Find where the given text appears and provide that cell's center as (x, y) coordinate. 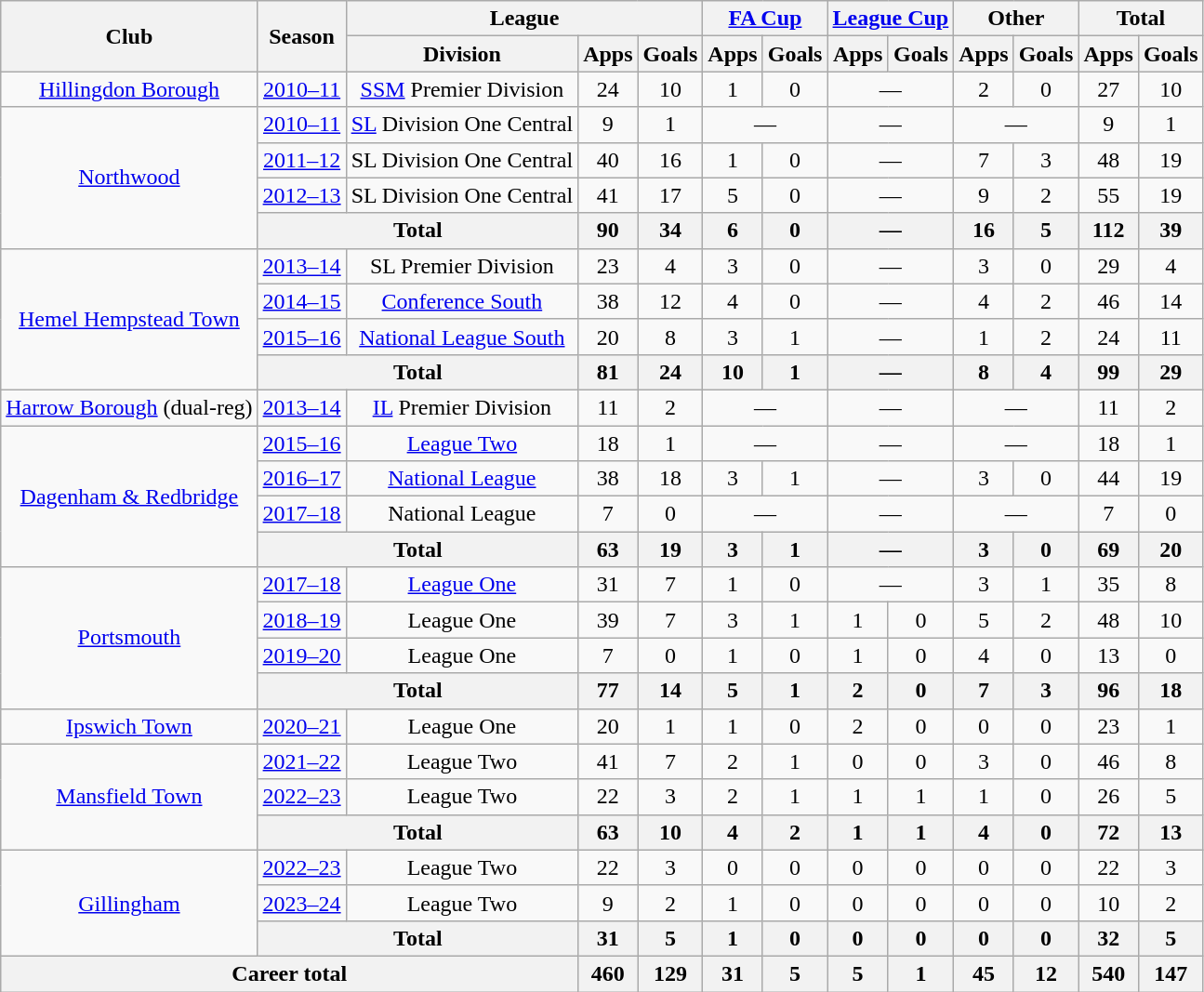
2011–12 (301, 160)
Gillingham (129, 903)
National League South (461, 337)
27 (1108, 89)
44 (1108, 479)
2021–22 (301, 761)
Dagenham & Redbridge (129, 496)
Division (461, 54)
96 (1108, 691)
32 (1108, 938)
129 (670, 973)
72 (1108, 832)
35 (1108, 585)
45 (984, 973)
Ipswich Town (129, 726)
Northwood (129, 178)
90 (608, 231)
112 (1108, 231)
77 (608, 691)
Season (301, 36)
Club (129, 36)
Conference South (461, 301)
SL Premier Division (461, 266)
540 (1108, 973)
2020–21 (301, 726)
Mansfield Town (129, 797)
81 (608, 372)
147 (1171, 973)
2016–17 (301, 479)
Harrow Borough (dual-reg) (129, 407)
SSM Premier Division (461, 89)
IL Premier Division (461, 407)
69 (1108, 549)
6 (733, 231)
Other (1016, 19)
Career total (290, 973)
34 (670, 231)
FA Cup (765, 19)
26 (1108, 797)
Hillingdon Borough (129, 89)
Hemel Hempstead Town (129, 319)
Portsmouth (129, 638)
2019–20 (301, 655)
99 (1108, 372)
2014–15 (301, 301)
League (524, 19)
2012–13 (301, 195)
2018–19 (301, 620)
League Cup (891, 19)
460 (608, 973)
17 (670, 195)
2023–24 (301, 903)
55 (1108, 195)
40 (608, 160)
